Scan for the cell matching the given text and deliver its (X, Y) coordinate at center. 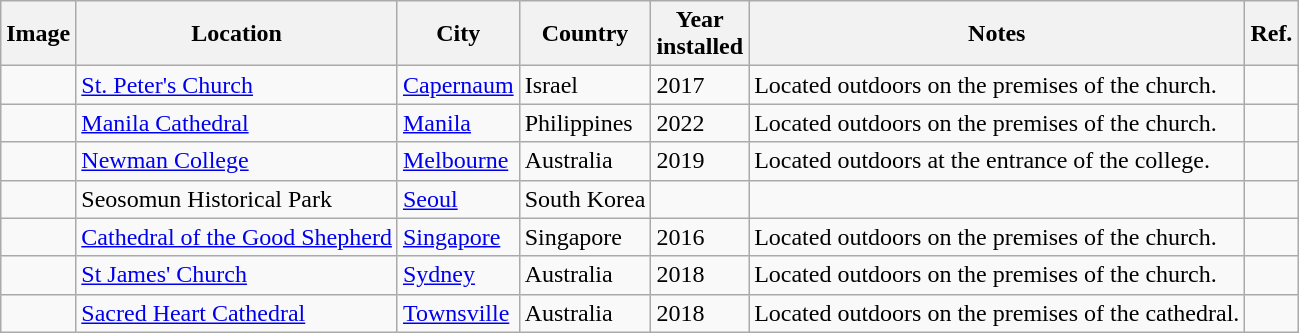
Ref. (1272, 34)
2016 (700, 237)
2022 (700, 123)
Located outdoors at the entrance of the college. (997, 161)
2019 (700, 161)
Sydney (458, 275)
Country (585, 34)
Located outdoors on the premises of the cathedral. (997, 313)
Capernaum (458, 85)
Melbourne (458, 161)
Sacred Heart Cathedral (237, 313)
Israel (585, 85)
Seosomun Historical Park (237, 199)
Manila Cathedral (237, 123)
Location (237, 34)
Year installed (700, 34)
2017 (700, 85)
City (458, 34)
Image (38, 34)
Notes (997, 34)
St James' Church (237, 275)
Manila (458, 123)
Newman College (237, 161)
Philippines (585, 123)
St. Peter's Church (237, 85)
Seoul (458, 199)
Townsville (458, 313)
Cathedral of the Good Shepherd (237, 237)
South Korea (585, 199)
